From the cell containing the given text, extract its center point as [X, Y] coordinate. 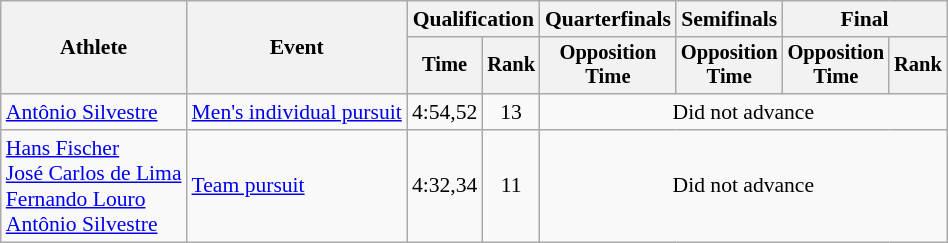
Antônio Silvestre [94, 112]
4:54,52 [444, 112]
Event [297, 48]
Semifinals [730, 19]
Team pursuit [297, 186]
Qualification [474, 19]
13 [511, 112]
Hans FischerJosé Carlos de LimaFernando LouroAntônio Silvestre [94, 186]
Time [444, 66]
Final [865, 19]
Men's individual pursuit [297, 112]
Athlete [94, 48]
11 [511, 186]
4:32,34 [444, 186]
Quarterfinals [608, 19]
